Extract the [X, Y] coordinate from the center of the cell holding the provided text.  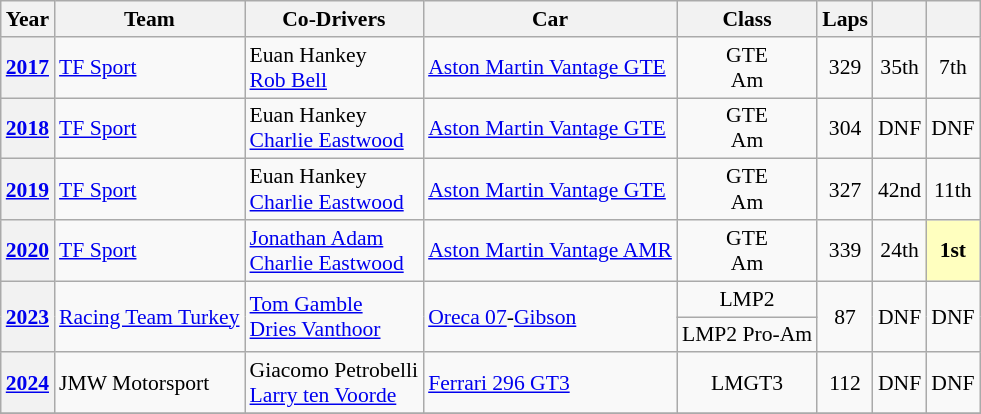
24th [900, 250]
11th [952, 190]
2023 [28, 316]
42nd [900, 190]
35th [900, 68]
Car [550, 19]
Oreca 07-Gibson [550, 316]
112 [845, 384]
87 [845, 316]
Jonathan Adam Charlie Eastwood [334, 250]
Aston Martin Vantage AMR [550, 250]
304 [845, 128]
7th [952, 68]
Year [28, 19]
Tom Gamble Dries Vanthoor [334, 316]
Giacomo Petrobelli Larry ten Voorde [334, 384]
JMW Motorsport [149, 384]
2024 [28, 384]
2018 [28, 128]
Ferrari 296 GT3 [550, 384]
Euan Hankey Rob Bell [334, 68]
Class [747, 19]
LMP2 [747, 299]
LMGT3 [747, 384]
2019 [28, 190]
Co-Drivers [334, 19]
329 [845, 68]
Racing Team Turkey [149, 316]
LMP2 Pro-Am [747, 335]
2020 [28, 250]
2017 [28, 68]
Team [149, 19]
327 [845, 190]
Laps [845, 19]
1st [952, 250]
339 [845, 250]
